Find where the given text appears and provide that cell's center as [X, Y] coordinate. 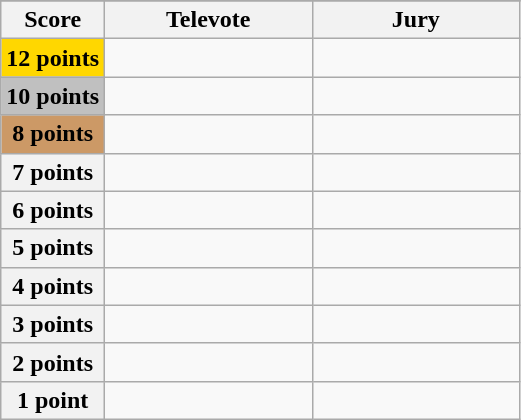
8 points [53, 134]
12 points [53, 58]
Televote [209, 20]
Score [53, 20]
1 point [53, 400]
7 points [53, 172]
Jury [416, 20]
10 points [53, 96]
5 points [53, 248]
6 points [53, 210]
3 points [53, 324]
4 points [53, 286]
2 points [53, 362]
